Extract the [x, y] coordinate from the center of the cell holding the provided text.  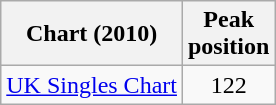
Chart (2010) [92, 34]
122 [228, 85]
Peakposition [228, 34]
UK Singles Chart [92, 85]
